Identify which cell holds the provided text, then report its (X, Y) central coordinate. 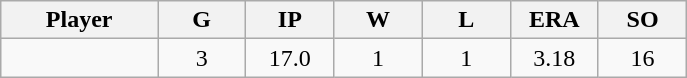
L (466, 20)
3.18 (554, 58)
17.0 (290, 58)
16 (642, 58)
W (378, 20)
IP (290, 20)
3 (202, 58)
Player (80, 20)
SO (642, 20)
ERA (554, 20)
G (202, 20)
